Return (x, y) of the center of cell containing provided text 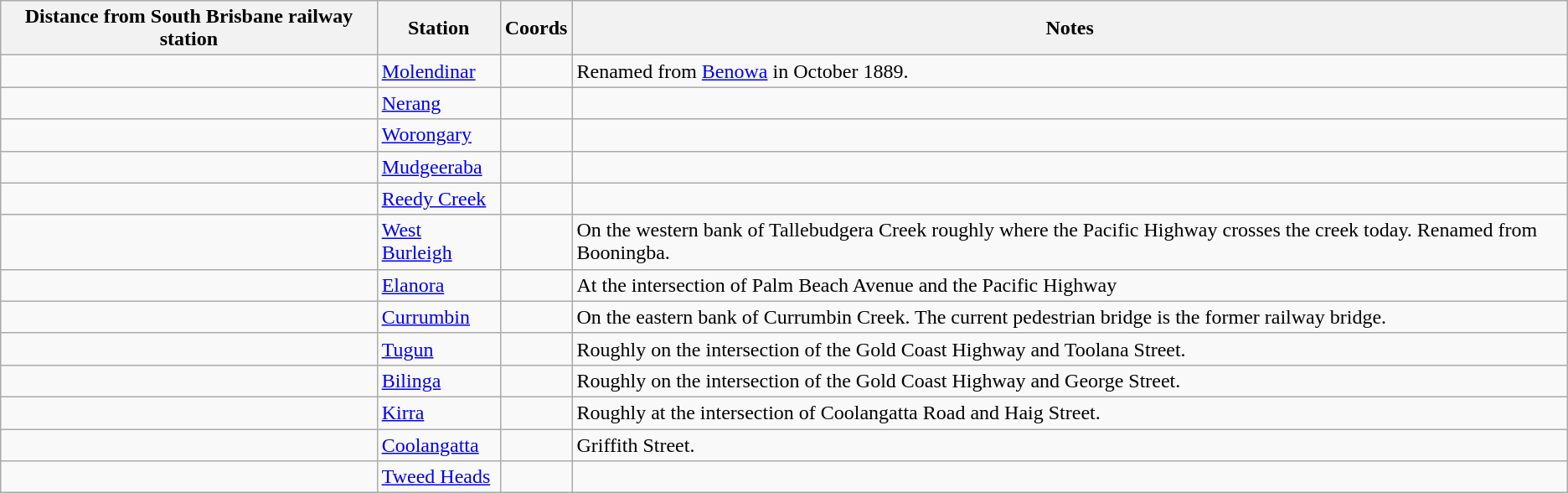
Roughly at the intersection of Coolangatta Road and Haig Street. (1070, 413)
Station (439, 29)
Nerang (439, 103)
Distance from South Brisbane railway station (189, 29)
Kirra (439, 413)
At the intersection of Palm Beach Avenue and the Pacific Highway (1070, 285)
Notes (1070, 29)
Roughly on the intersection of the Gold Coast Highway and George Street. (1070, 381)
Griffith Street. (1070, 445)
Worongary (439, 135)
Tweed Heads (439, 477)
Currumbin (439, 317)
Coolangatta (439, 445)
On the eastern bank of Currumbin Creek. The current pedestrian bridge is the former railway bridge. (1070, 317)
On the western bank of Tallebudgera Creek roughly where the Pacific Highway crosses the creek today. Renamed from Booningba. (1070, 241)
Coords (536, 29)
Bilinga (439, 381)
Elanora (439, 285)
West Burleigh (439, 241)
Roughly on the intersection of the Gold Coast Highway and Toolana Street. (1070, 349)
Reedy Creek (439, 199)
Tugun (439, 349)
Molendinar (439, 71)
Renamed from Benowa in October 1889. (1070, 71)
Mudgeeraba (439, 167)
